Return [X, Y] of the center of cell containing provided text 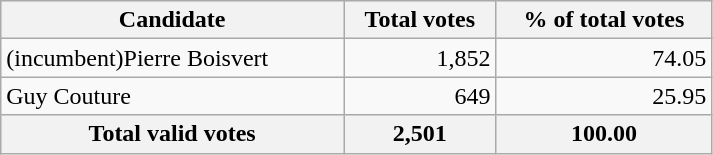
Guy Couture [172, 96]
100.00 [604, 134]
(incumbent)Pierre Boisvert [172, 58]
74.05 [604, 58]
2,501 [420, 134]
1,852 [420, 58]
649 [420, 96]
Total votes [420, 20]
Total valid votes [172, 134]
Candidate [172, 20]
25.95 [604, 96]
% of total votes [604, 20]
